Output the [X, Y] coordinate of the center of the cell containing the given text.  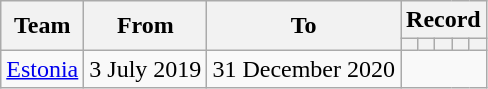
Record [444, 20]
3 July 2019 [146, 69]
From [146, 26]
31 December 2020 [304, 69]
Team [42, 26]
To [304, 26]
Estonia [42, 69]
